Extract the (x, y) coordinate from the center of the cell holding the provided text.  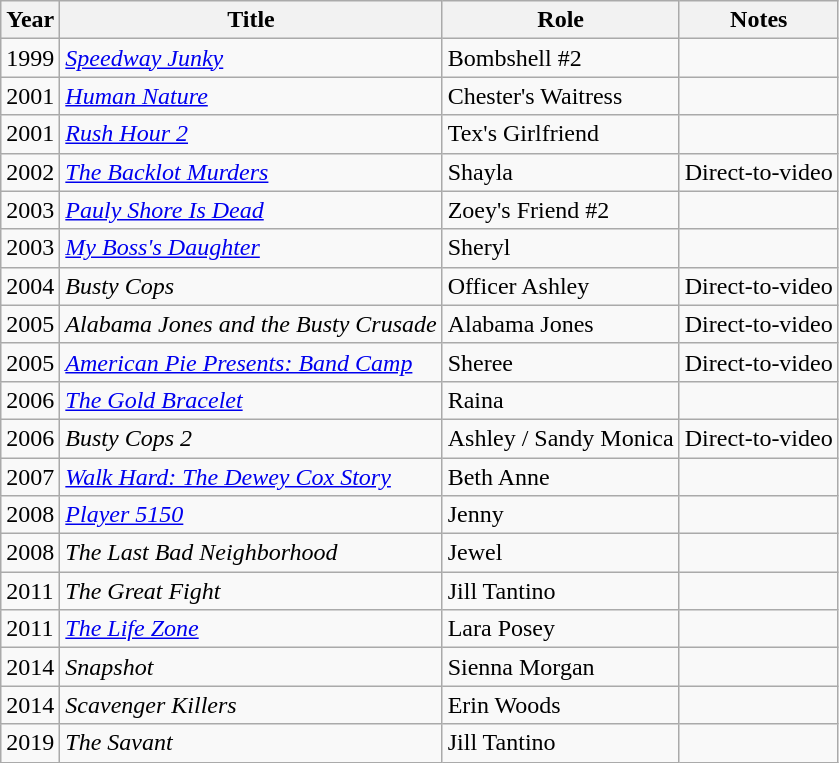
Zoey's Friend #2 (560, 210)
The Great Fight (251, 591)
Year (30, 20)
American Pie Presents: Band Camp (251, 362)
Sheree (560, 362)
Title (251, 20)
The Life Zone (251, 629)
2019 (30, 743)
Alabama Jones and the Busty Crusade (251, 324)
2007 (30, 477)
Speedway Junky (251, 58)
Sheryl (560, 248)
Human Nature (251, 96)
Player 5150 (251, 515)
Officer Ashley (560, 286)
Alabama Jones (560, 324)
1999 (30, 58)
Role (560, 20)
Beth Anne (560, 477)
Chester's Waitress (560, 96)
Rush Hour 2 (251, 134)
Shayla (560, 172)
Walk Hard: The Dewey Cox Story (251, 477)
Lara Posey (560, 629)
The Gold Bracelet (251, 400)
Jewel (560, 553)
Busty Cops (251, 286)
Raina (560, 400)
Sienna Morgan (560, 667)
My Boss's Daughter (251, 248)
Scavenger Killers (251, 705)
Erin Woods (560, 705)
Ashley / Sandy Monica (560, 438)
Tex's Girlfriend (560, 134)
Busty Cops 2 (251, 438)
Jenny (560, 515)
The Savant (251, 743)
Pauly Shore Is Dead (251, 210)
Notes (758, 20)
2004 (30, 286)
2002 (30, 172)
The Backlot Murders (251, 172)
The Last Bad Neighborhood (251, 553)
Bombshell #2 (560, 58)
Snapshot (251, 667)
